Detect which cell encompasses the target text, then output its [X, Y] center coordinate. 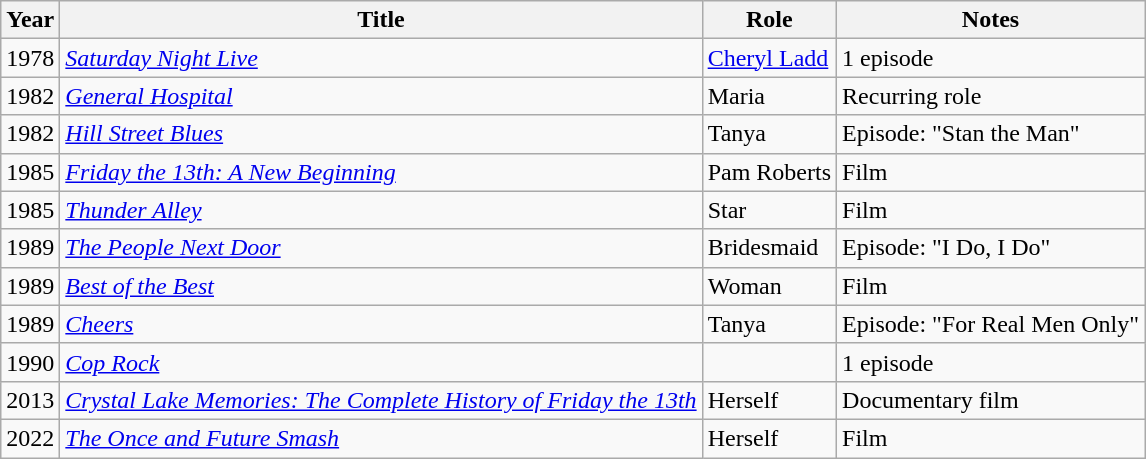
2013 [30, 400]
Pam Roberts [769, 172]
Notes [991, 20]
Thunder Alley [381, 210]
Bridesmaid [769, 248]
1978 [30, 58]
Year [30, 20]
General Hospital [381, 96]
Woman [769, 286]
Hill Street Blues [381, 134]
The Once and Future Smash [381, 438]
Cheryl Ladd [769, 58]
Title [381, 20]
Crystal Lake Memories: The Complete History of Friday the 13th [381, 400]
Friday the 13th: A New Beginning [381, 172]
Episode: "Stan the Man" [991, 134]
Cop Rock [381, 362]
Documentary film [991, 400]
Maria [769, 96]
Best of the Best [381, 286]
Saturday Night Live [381, 58]
The People Next Door [381, 248]
Cheers [381, 324]
Episode: "I Do, I Do" [991, 248]
Role [769, 20]
1990 [30, 362]
2022 [30, 438]
Episode: "For Real Men Only" [991, 324]
Recurring role [991, 96]
Star [769, 210]
